Pinpoint the cell where the given text exists, returning its (X, Y) midpoint coordinate. 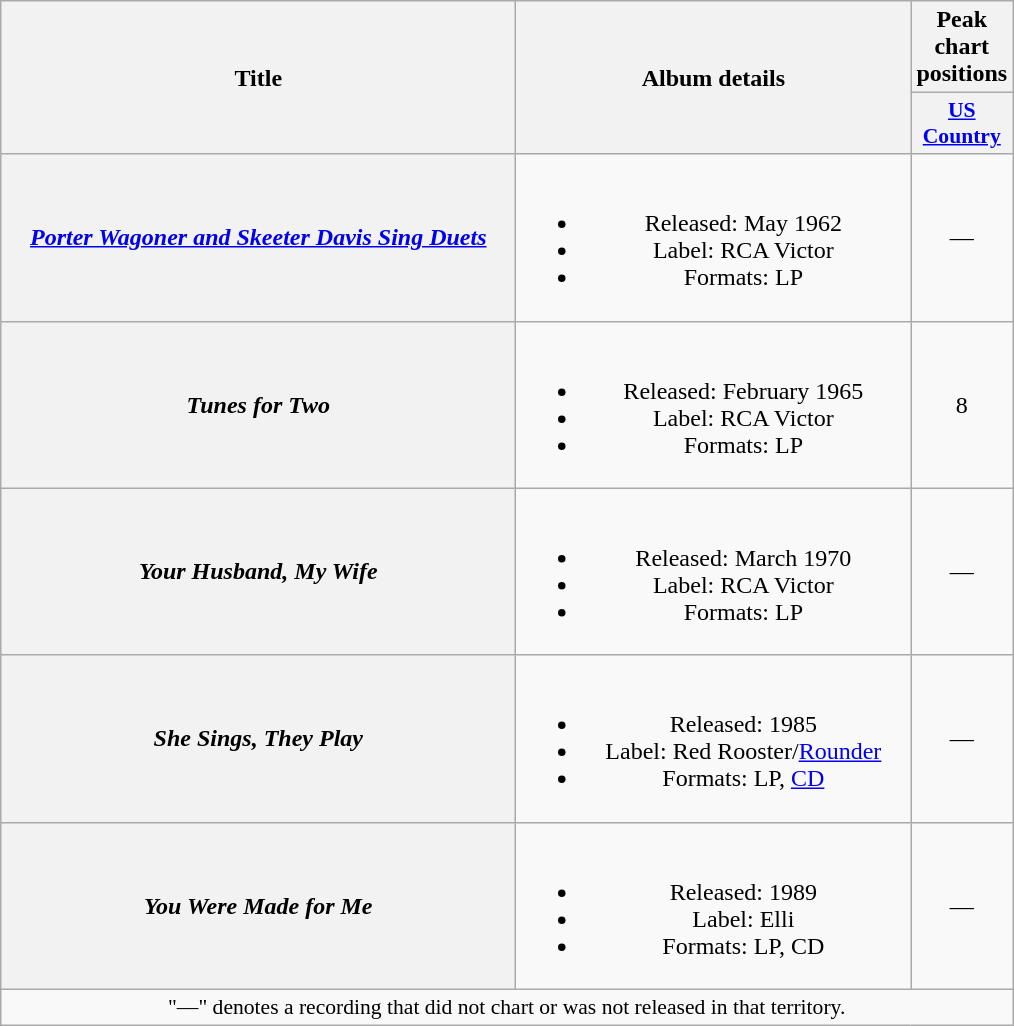
Released: May 1962Label: RCA VictorFormats: LP (714, 238)
Album details (714, 78)
USCountry (962, 124)
Released: March 1970Label: RCA VictorFormats: LP (714, 572)
Porter Wagoner and Skeeter Davis Sing Duets (258, 238)
You Were Made for Me (258, 906)
She Sings, They Play (258, 738)
8 (962, 404)
Released: February 1965Label: RCA VictorFormats: LP (714, 404)
Released: 1985Label: Red Rooster/RounderFormats: LP, CD (714, 738)
Peakchartpositions (962, 47)
Tunes for Two (258, 404)
Your Husband, My Wife (258, 572)
"—" denotes a recording that did not chart or was not released in that territory. (507, 1007)
Title (258, 78)
Released: 1989Label: ElliFormats: LP, CD (714, 906)
